Detect which cell encompasses the target text, then output its (X, Y) center coordinate. 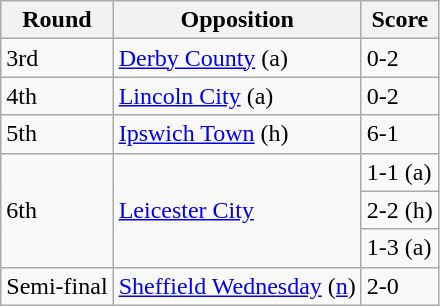
Round (57, 20)
Sheffield Wednesday (n) (237, 286)
4th (57, 96)
Opposition (237, 20)
2-2 (h) (400, 210)
6th (57, 210)
Derby County (a) (237, 58)
Score (400, 20)
1-3 (a) (400, 248)
Semi-final (57, 286)
5th (57, 134)
Ipswich Town (h) (237, 134)
6-1 (400, 134)
3rd (57, 58)
2-0 (400, 286)
Lincoln City (a) (237, 96)
Leicester City (237, 210)
1-1 (a) (400, 172)
